Locate the cell with the specified text and output its [x, y] center coordinate. 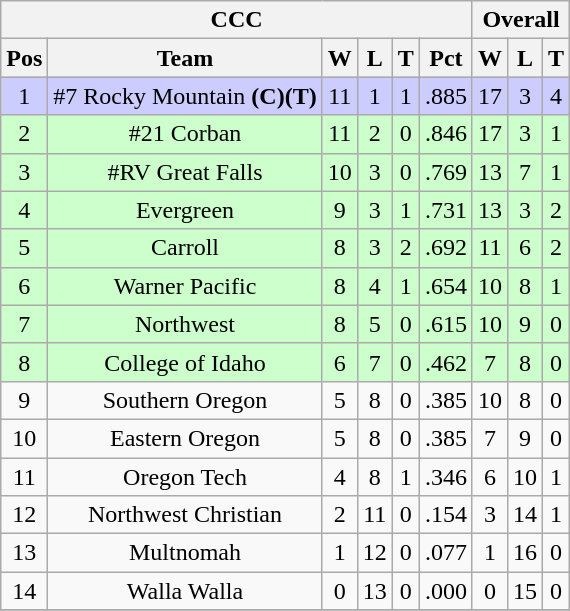
.846 [446, 134]
.615 [446, 324]
Pct [446, 58]
Pos [24, 58]
Team [185, 58]
.731 [446, 210]
Evergreen [185, 210]
Multnomah [185, 553]
Northwest Christian [185, 515]
16 [526, 553]
.154 [446, 515]
#7 Rocky Mountain (C)(T) [185, 96]
College of Idaho [185, 362]
CCC [237, 20]
.462 [446, 362]
Walla Walla [185, 591]
Southern Oregon [185, 400]
.885 [446, 96]
#RV Great Falls [185, 172]
15 [526, 591]
Northwest [185, 324]
Warner Pacific [185, 286]
.654 [446, 286]
.077 [446, 553]
Overall [520, 20]
.000 [446, 591]
#21 Corban [185, 134]
.769 [446, 172]
.346 [446, 477]
Eastern Oregon [185, 438]
.692 [446, 248]
Oregon Tech [185, 477]
Carroll [185, 248]
